Capture the cell that displays the provided text and extract its (x, y) central coordinate. 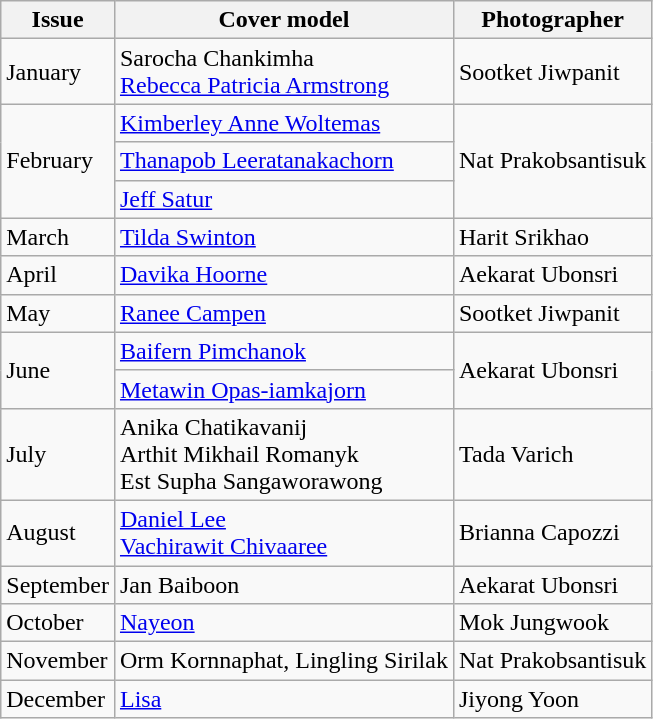
Issue (58, 20)
December (58, 699)
April (58, 275)
Brianna Capozzi (552, 532)
Tada Varich (552, 454)
Harit Srikhao (552, 237)
Tilda Swinton (284, 237)
Thanapob Leeratanakachorn (284, 161)
June (58, 370)
Baifern Pimchanok (284, 351)
Orm Kornnaphat, Lingling Sirilak (284, 661)
Ranee Campen (284, 313)
November (58, 661)
May (58, 313)
January (58, 72)
Lisa (284, 699)
October (58, 623)
March (58, 237)
Jiyong Yoon (552, 699)
Photographer (552, 20)
Cover model (284, 20)
Metawin Opas-iamkajorn (284, 389)
Nayeon (284, 623)
August (58, 532)
Davika Hoorne (284, 275)
February (58, 161)
July (58, 454)
Anika Chatikavanij Arthit Mikhail RomanykEst Supha Sangaworawong (284, 454)
Daniel Lee Vachirawit Chivaaree (284, 532)
Sarocha ChankimhaRebecca Patricia Armstrong (284, 72)
September (58, 585)
Mok Jungwook (552, 623)
Jan Baiboon (284, 585)
Jeff Satur (284, 199)
Kimberley Anne Woltemas (284, 123)
